Pinpoint the cell where the given text exists, returning its [x, y] midpoint coordinate. 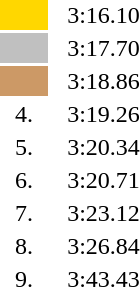
8. [24, 246]
6. [24, 180]
4. [24, 114]
7. [24, 213]
5. [24, 147]
